Return the [x, y] coordinate for the center point of the cell that contains the specified text.  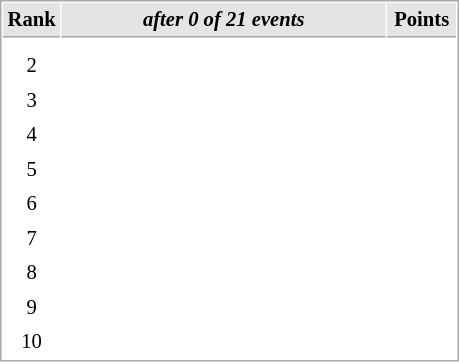
after 0 of 21 events [224, 20]
10 [32, 342]
6 [32, 204]
3 [32, 100]
4 [32, 134]
2 [32, 66]
Points [422, 20]
5 [32, 170]
9 [32, 308]
Rank [32, 20]
8 [32, 272]
7 [32, 238]
